Identify which cell holds the provided text, then report its [x, y] central coordinate. 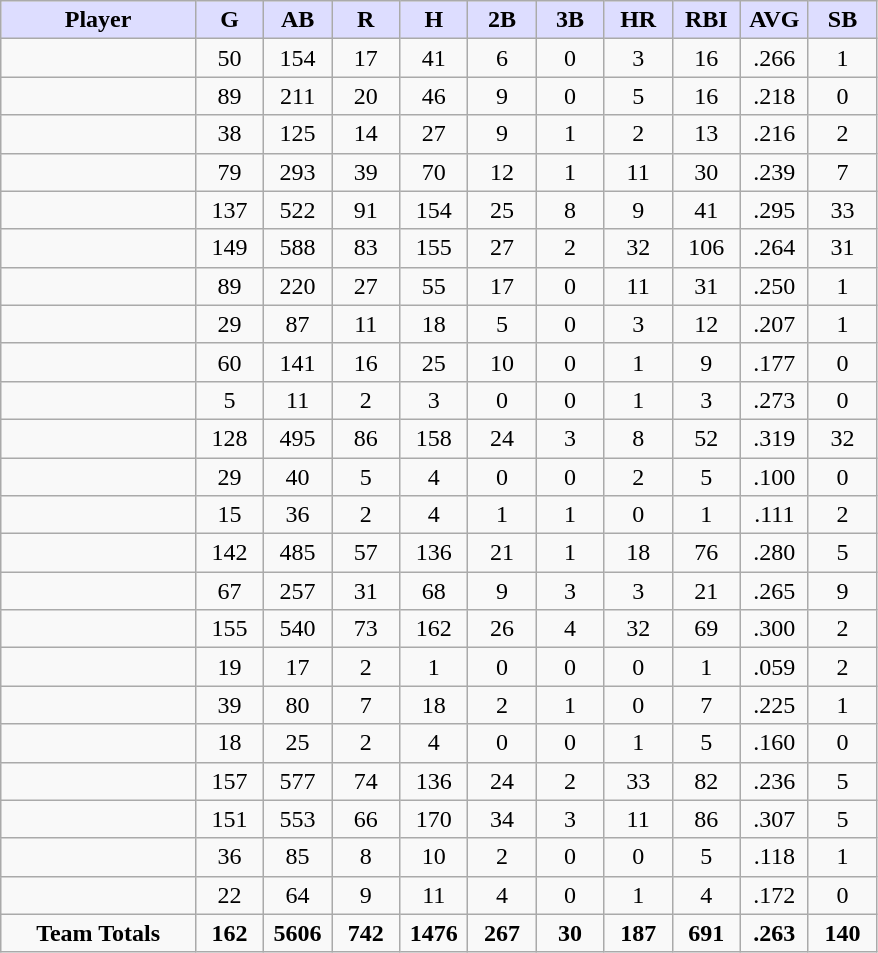
40 [298, 477]
.172 [774, 895]
.225 [774, 705]
.307 [774, 819]
79 [229, 172]
588 [298, 248]
5606 [298, 933]
HR [638, 20]
140 [842, 933]
74 [366, 781]
540 [298, 629]
.118 [774, 857]
158 [434, 438]
577 [298, 781]
70 [434, 172]
.160 [774, 743]
151 [229, 819]
522 [298, 210]
495 [298, 438]
19 [229, 667]
553 [298, 819]
13 [706, 134]
742 [366, 933]
83 [366, 248]
293 [298, 172]
.236 [774, 781]
SB [842, 20]
187 [638, 933]
76 [706, 553]
267 [502, 933]
60 [229, 362]
211 [298, 96]
.239 [774, 172]
55 [434, 286]
157 [229, 781]
67 [229, 591]
.059 [774, 667]
.207 [774, 324]
.263 [774, 933]
3B [570, 20]
220 [298, 286]
46 [434, 96]
.100 [774, 477]
73 [366, 629]
170 [434, 819]
20 [366, 96]
15 [229, 515]
.216 [774, 134]
149 [229, 248]
14 [366, 134]
2B [502, 20]
.265 [774, 591]
142 [229, 553]
AB [298, 20]
106 [706, 248]
.264 [774, 248]
66 [366, 819]
.295 [774, 210]
.266 [774, 58]
80 [298, 705]
50 [229, 58]
RBI [706, 20]
128 [229, 438]
85 [298, 857]
H [434, 20]
.250 [774, 286]
.218 [774, 96]
1476 [434, 933]
257 [298, 591]
64 [298, 895]
691 [706, 933]
Team Totals [98, 933]
22 [229, 895]
AVG [774, 20]
Player [98, 20]
.319 [774, 438]
57 [366, 553]
G [229, 20]
R [366, 20]
.300 [774, 629]
26 [502, 629]
34 [502, 819]
.177 [774, 362]
485 [298, 553]
.280 [774, 553]
68 [434, 591]
125 [298, 134]
87 [298, 324]
91 [366, 210]
6 [502, 58]
52 [706, 438]
38 [229, 134]
.273 [774, 400]
141 [298, 362]
.111 [774, 515]
69 [706, 629]
137 [229, 210]
82 [706, 781]
